From the cell containing the given text, extract its center point as (x, y) coordinate. 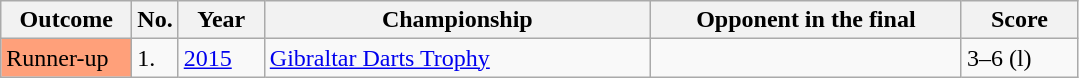
Championship (457, 20)
Opponent in the final (806, 20)
Outcome (66, 20)
No. (155, 20)
2015 (221, 58)
3–6 (l) (1019, 58)
Runner-up (66, 58)
Year (221, 20)
1. (155, 58)
Gibraltar Darts Trophy (457, 58)
Score (1019, 20)
